Provide the (x, y) coordinate of the cell's center where the given text is located.  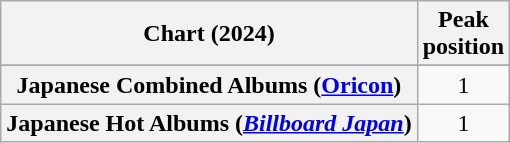
Japanese Combined Albums (Oricon) (209, 85)
Japanese Hot Albums (Billboard Japan) (209, 123)
Chart (2024) (209, 34)
Peakposition (463, 34)
